Detect which cell encompasses the target text, then output its [x, y] center coordinate. 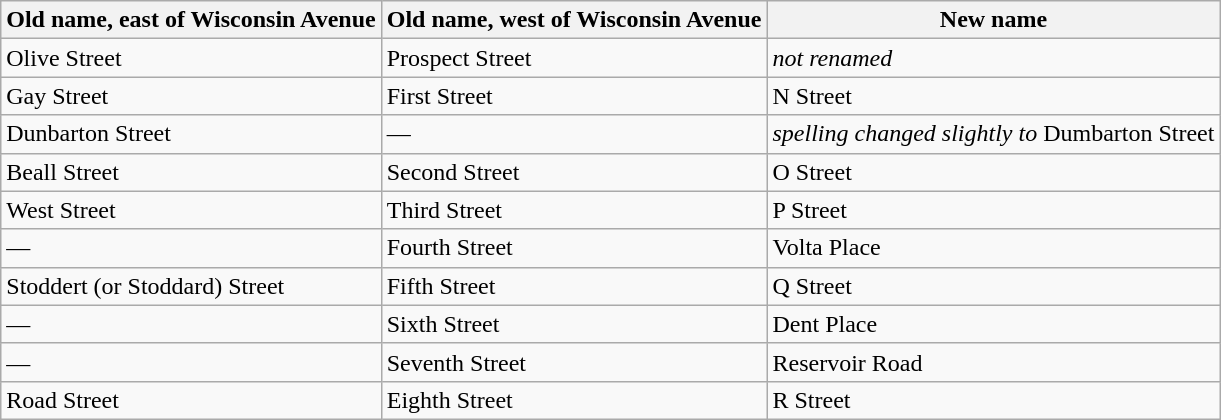
Reservoir Road [994, 362]
New name [994, 20]
Old name, east of Wisconsin Avenue [191, 20]
Seventh Street [574, 362]
Gay Street [191, 96]
Prospect Street [574, 58]
Road Street [191, 400]
Stoddert (or Stoddard) Street [191, 286]
Olive Street [191, 58]
Sixth Street [574, 324]
West Street [191, 210]
Second Street [574, 172]
Eighth Street [574, 400]
not renamed [994, 58]
spelling changed slightly to Dumbarton Street [994, 134]
Volta Place [994, 248]
Old name, west of Wisconsin Avenue [574, 20]
Dunbarton Street [191, 134]
N Street [994, 96]
O Street [994, 172]
Fourth Street [574, 248]
Dent Place [994, 324]
Beall Street [191, 172]
Fifth Street [574, 286]
First Street [574, 96]
Third Street [574, 210]
R Street [994, 400]
Q Street [994, 286]
P Street [994, 210]
